Search for the cell housing the specified text and yield its [X, Y] center coordinate. 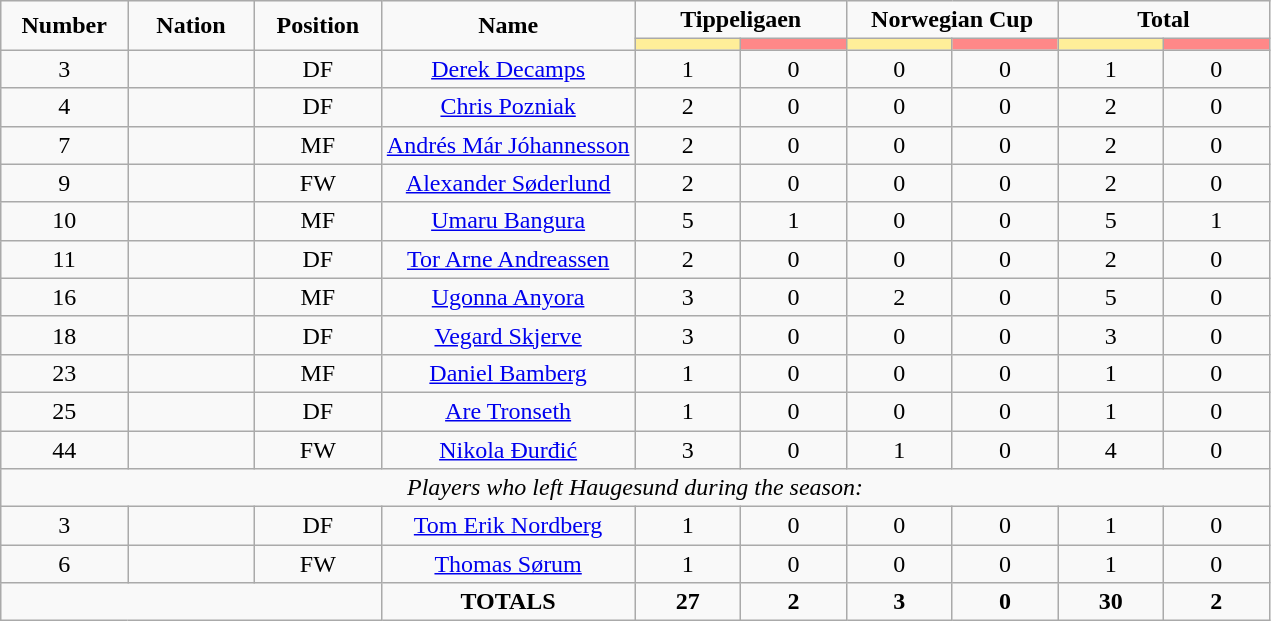
11 [64, 259]
7 [64, 145]
27 [688, 602]
Andrés Már Jóhannesson [508, 145]
16 [64, 297]
30 [1111, 602]
Alexander Søderlund [508, 183]
Ugonna Anyora [508, 297]
Number [64, 26]
TOTALS [508, 602]
25 [64, 411]
Norwegian Cup [952, 20]
Name [508, 26]
18 [64, 335]
Position [318, 26]
Are Tronseth [508, 411]
Derek Decamps [508, 69]
Tippeligaen [740, 20]
10 [64, 221]
Chris Pozniak [508, 107]
Nikola Đurđić [508, 449]
Tor Arne Andreassen [508, 259]
23 [64, 373]
Total [1164, 20]
Umaru Bangura [508, 221]
Nation [192, 26]
Tom Erik Nordberg [508, 526]
9 [64, 183]
Thomas Sørum [508, 564]
Vegard Skjerve [508, 335]
Players who left Haugesund during the season: [635, 488]
Daniel Bamberg [508, 373]
6 [64, 564]
44 [64, 449]
